Identify which cell holds the provided text, then report its (x, y) central coordinate. 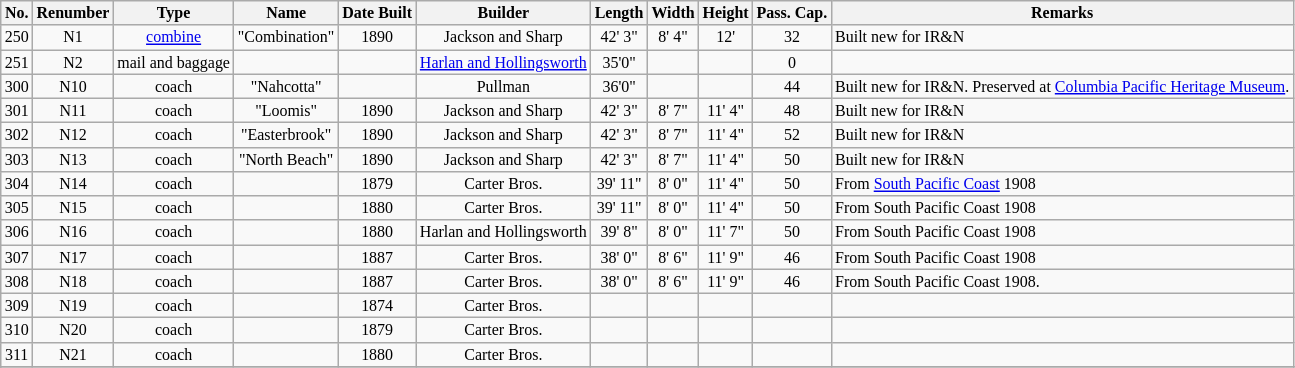
N14 (74, 183)
301 (17, 110)
N1 (74, 37)
Type (174, 13)
Name (286, 13)
Built new for IR&N. Preserved at Columbia Pacific Heritage Museum. (1062, 86)
300 (17, 86)
250 (17, 37)
Builder (504, 13)
251 (17, 62)
N20 (74, 330)
Renumber (74, 13)
307 (17, 256)
306 (17, 232)
Height (726, 13)
N19 (74, 305)
35'0" (620, 62)
52 (792, 135)
Remarks (1062, 13)
"Loomis" (286, 110)
N2 (74, 62)
"Nahcotta" (286, 86)
"Easterbrook" (286, 135)
N18 (74, 281)
"Combination" (286, 37)
48 (792, 110)
36'0" (620, 86)
32 (792, 37)
310 (17, 330)
Pass. Cap. (792, 13)
N12 (74, 135)
Date Built (377, 13)
311 (17, 354)
309 (17, 305)
N21 (74, 354)
308 (17, 281)
N16 (74, 232)
0 (792, 62)
combine (174, 37)
304 (17, 183)
From South Pacific Coast 1908. (1062, 281)
N10 (74, 86)
"North Beach" (286, 159)
mail and baggage (174, 62)
Width (672, 13)
1874 (377, 305)
N15 (74, 208)
N11 (74, 110)
302 (17, 135)
No. (17, 13)
305 (17, 208)
Pullman (504, 86)
39' 8" (620, 232)
303 (17, 159)
12' (726, 37)
N17 (74, 256)
44 (792, 86)
11' 7" (726, 232)
Length (620, 13)
8' 4" (672, 37)
N13 (74, 159)
